Provide the (X, Y) coordinate of the cell's center where the given text is located.  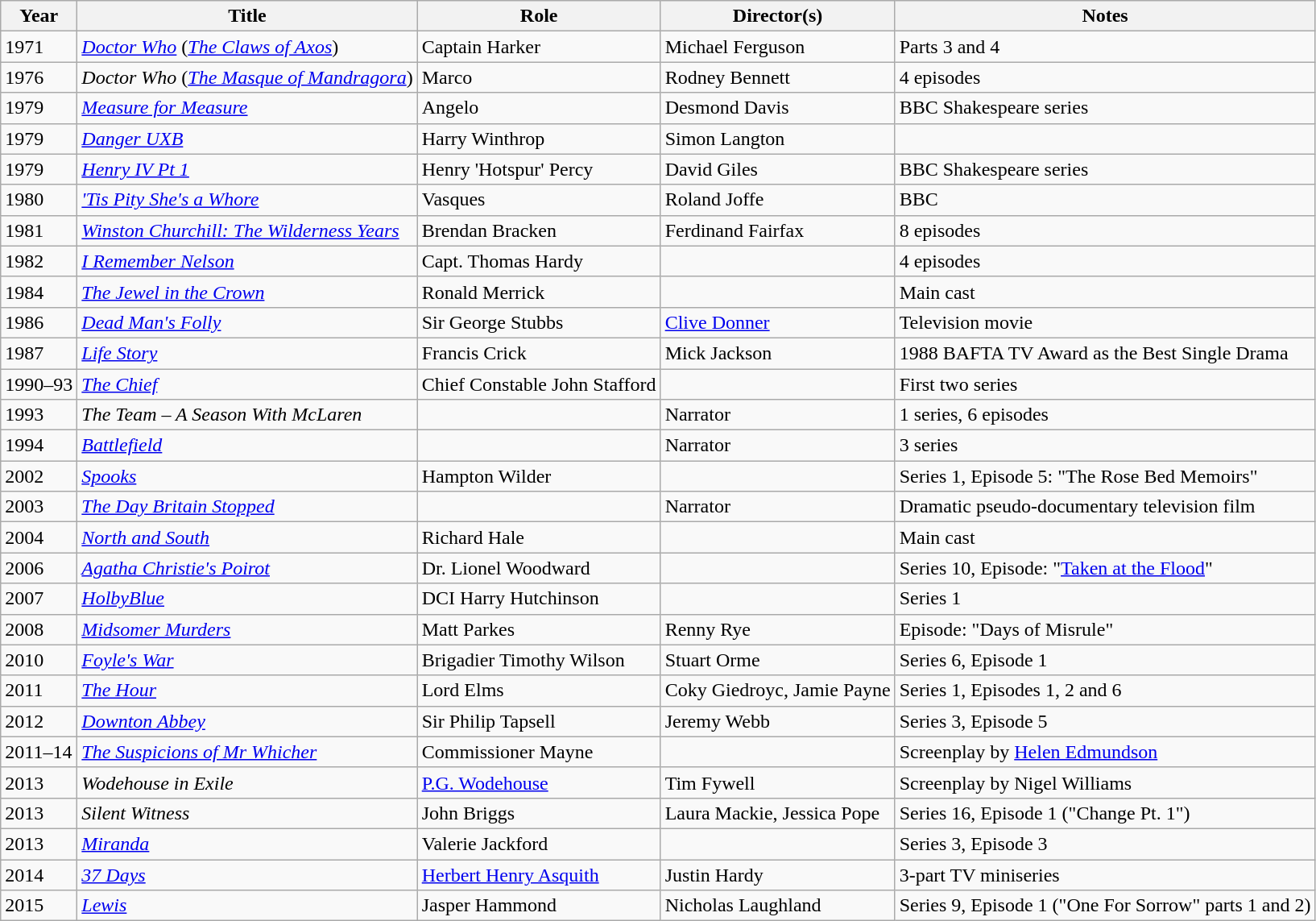
Television movie (1105, 322)
Parts 3 and 4 (1105, 47)
Henry 'Hotspur' Percy (539, 169)
Justin Hardy (778, 874)
The Team – A Season With McLaren (247, 415)
2012 (39, 721)
Coky Giedroyc, Jamie Payne (778, 691)
2008 (39, 629)
Hampton Wilder (539, 476)
Doctor Who (The Masque of Mandragora) (247, 77)
1987 (39, 353)
Stuart Orme (778, 660)
Herbert Henry Asquith (539, 874)
Miranda (247, 844)
Mick Jackson (778, 353)
1982 (39, 261)
1994 (39, 446)
1 series, 6 episodes (1105, 415)
2003 (39, 507)
Renny Rye (778, 629)
Foyle's War (247, 660)
Harry Winthrop (539, 139)
Jasper Hammond (539, 906)
2007 (39, 599)
Agatha Christie's Poirot (247, 568)
Sir Philip Tapsell (539, 721)
Vasques (539, 200)
Brendan Bracken (539, 230)
2010 (39, 660)
Series 16, Episode 1 ("Change Pt. 1") (1105, 813)
Captain Harker (539, 47)
Lord Elms (539, 691)
Simon Langton (778, 139)
Commissioner Mayne (539, 752)
The Day Britain Stopped (247, 507)
Series 3, Episode 3 (1105, 844)
1993 (39, 415)
Matt Parkes (539, 629)
John Briggs (539, 813)
Winston Churchill: The Wilderness Years (247, 230)
Desmond Davis (778, 108)
Measure for Measure (247, 108)
1981 (39, 230)
1980 (39, 200)
Doctor Who (The Claws of Axos) (247, 47)
2014 (39, 874)
2011–14 (39, 752)
8 episodes (1105, 230)
1971 (39, 47)
Dr. Lionel Woodward (539, 568)
P.G. Wodehouse (539, 782)
2004 (39, 537)
Series 1 (1105, 599)
Battlefield (247, 446)
Sir George Stubbs (539, 322)
Richard Hale (539, 537)
The Suspicions of Mr Whicher (247, 752)
1990–93 (39, 384)
Series 9, Episode 1 ("One For Sorrow" parts 1 and 2) (1105, 906)
Ferdinand Fairfax (778, 230)
2002 (39, 476)
Francis Crick (539, 353)
Rodney Bennett (778, 77)
'Tis Pity She's a Whore (247, 200)
Title (247, 16)
Spooks (247, 476)
The Hour (247, 691)
The Chief (247, 384)
Downton Abbey (247, 721)
Series 3, Episode 5 (1105, 721)
Angelo (539, 108)
Screenplay by Nigel Williams (1105, 782)
2011 (39, 691)
DCI Harry Hutchinson (539, 599)
Chief Constable John Stafford (539, 384)
The Jewel in the Crown (247, 292)
Ronald Merrick (539, 292)
Marco (539, 77)
1986 (39, 322)
Michael Ferguson (778, 47)
3-part TV miniseries (1105, 874)
1988 BAFTA TV Award as the Best Single Drama (1105, 353)
1984 (39, 292)
Valerie Jackford (539, 844)
Series 1, Episode 5: "The Rose Bed Memoirs" (1105, 476)
Capt. Thomas Hardy (539, 261)
Notes (1105, 16)
3 series (1105, 446)
Series 6, Episode 1 (1105, 660)
Year (39, 16)
I Remember Nelson (247, 261)
Jeremy Webb (778, 721)
Roland Joffe (778, 200)
North and South (247, 537)
Lewis (247, 906)
Brigadier Timothy Wilson (539, 660)
Midsomer Murders (247, 629)
Screenplay by Helen Edmundson (1105, 752)
Wodehouse in Exile (247, 782)
Laura Mackie, Jessica Pope (778, 813)
Silent Witness (247, 813)
David Giles (778, 169)
Series 1, Episodes 1, 2 and 6 (1105, 691)
Henry IV Pt 1 (247, 169)
Life Story (247, 353)
Clive Donner (778, 322)
37 Days (247, 874)
Nicholas Laughland (778, 906)
Episode: "Days of Misrule" (1105, 629)
Role (539, 16)
Tim Fywell (778, 782)
First two series (1105, 384)
Dramatic pseudo-documentary television film (1105, 507)
2006 (39, 568)
Danger UXB (247, 139)
HolbyBlue (247, 599)
BBC (1105, 200)
1976 (39, 77)
Series 10, Episode: "Taken at the Flood" (1105, 568)
Director(s) (778, 16)
2015 (39, 906)
Dead Man's Folly (247, 322)
